Search for the cell housing the specified text and yield its (x, y) center coordinate. 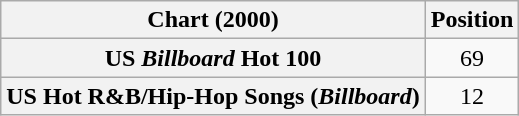
Position (472, 20)
12 (472, 96)
US Hot R&B/Hip-Hop Songs (Billboard) (213, 96)
69 (472, 58)
US Billboard Hot 100 (213, 58)
Chart (2000) (213, 20)
